Search for the cell housing the specified text and yield its [X, Y] center coordinate. 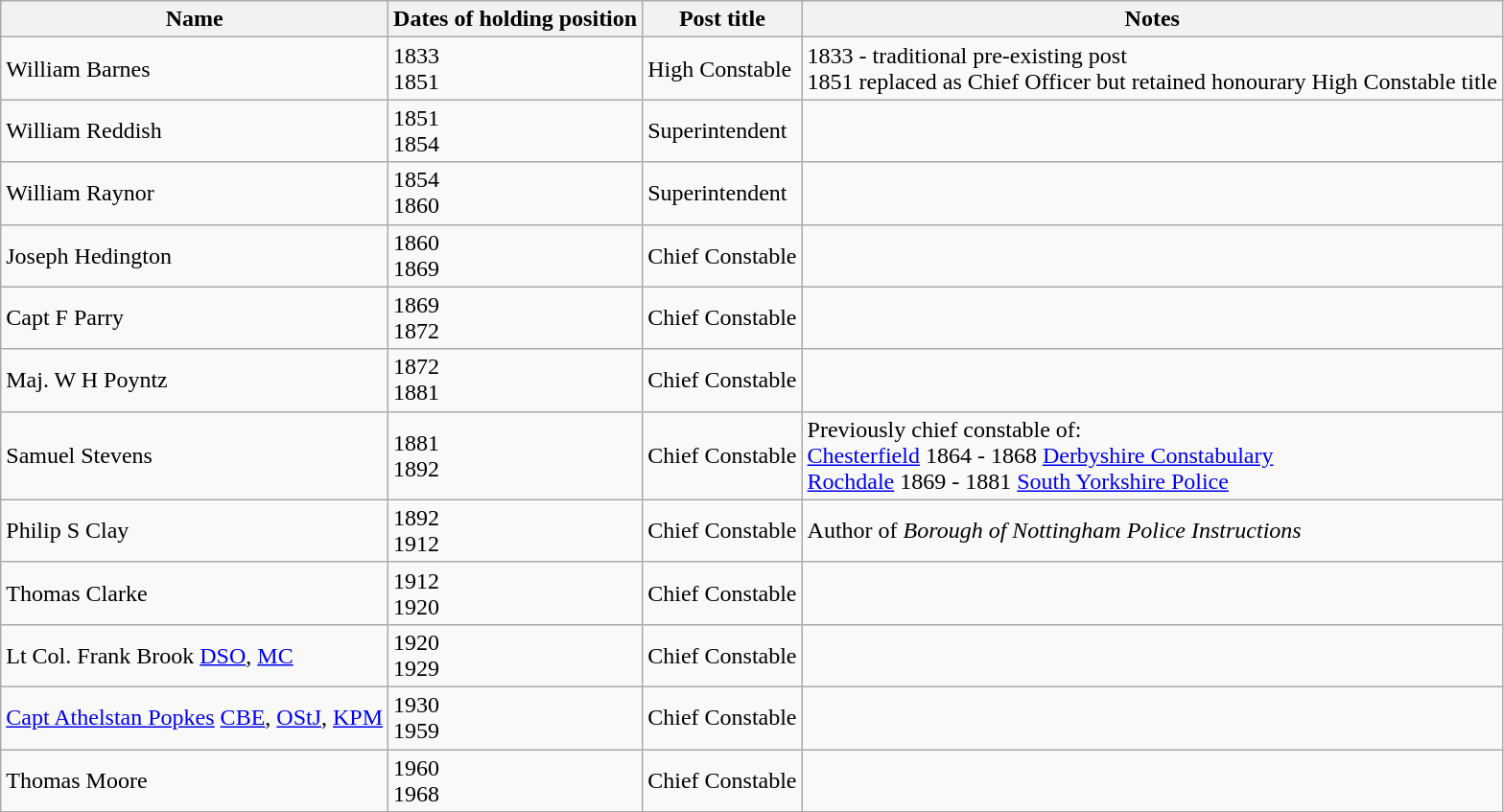
Maj. W H Poyntz [195, 380]
William Reddish [195, 130]
18921912 [516, 531]
18511854 [516, 130]
18541860 [516, 194]
18811892 [516, 455]
Notes [1152, 19]
Samuel Stevens [195, 455]
Previously chief constable of:Chesterfield 1864 - 1868 Derbyshire ConstabularyRochdale 1869 - 1881 South Yorkshire Police [1152, 455]
William Raynor [195, 194]
1833 - traditional pre-existing post1851 replaced as Chief Officer but retained honourary High Constable title [1152, 69]
Joseph Hedington [195, 255]
Name [195, 19]
19601968 [516, 780]
19201929 [516, 656]
Dates of holding position [516, 19]
18601869 [516, 255]
Philip S Clay [195, 531]
High Constable [722, 69]
William Barnes [195, 69]
Post title [722, 19]
Capt Athelstan Popkes CBE, OStJ, KPM [195, 717]
18331851 [516, 69]
Author of Borough of Nottingham Police Instructions [1152, 531]
Thomas Clarke [195, 592]
Thomas Moore [195, 780]
18721881 [516, 380]
Capt F Parry [195, 318]
19301959 [516, 717]
19121920 [516, 592]
Lt Col. Frank Brook DSO, MC [195, 656]
18691872 [516, 318]
